Locate the cell with the specified text and output its (X, Y) center coordinate. 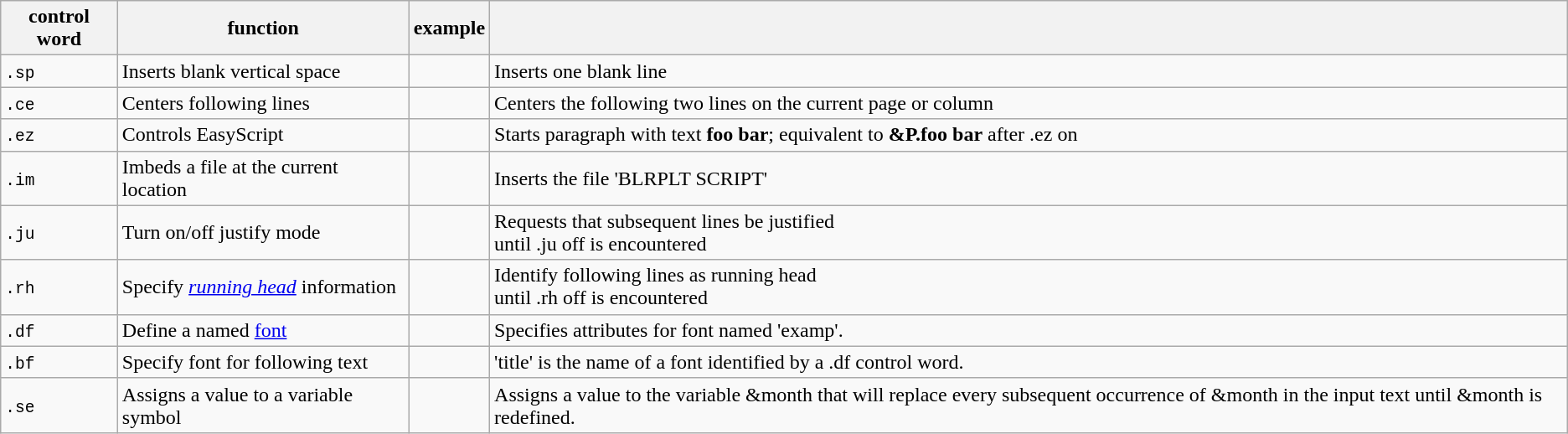
.rh (59, 287)
Inserts blank vertical space (263, 71)
Assigns a value to a variable symbol (263, 406)
example (449, 28)
Turn on/off justify mode (263, 233)
.ez (59, 135)
Starts paragraph with text foo bar; equivalent to &P.foo bar after .ez on (1029, 135)
control word (59, 28)
Centers the following two lines on the current page or column (1029, 103)
'title' is the name of a font identified by a .df control word. (1029, 362)
Define a named font (263, 330)
Controls EasyScript (263, 135)
.df (59, 330)
.bf (59, 362)
Specify running head information (263, 287)
function (263, 28)
Centers following lines (263, 103)
.ju (59, 233)
Requests that subsequent lines be justifieduntil .ju off is encountered (1029, 233)
Assigns a value to the variable &month that will replace every subsequent occurrence of &month in the input text until &month is redefined. (1029, 406)
Specify font for following text (263, 362)
.sp (59, 71)
.se (59, 406)
.ce (59, 103)
Inserts one blank line (1029, 71)
.im (59, 178)
Imbeds a file at the current location (263, 178)
Specifies attributes for font named 'examp'. (1029, 330)
Identify following lines as running headuntil .rh off is encountered (1029, 287)
Inserts the file 'BLRPLT SCRIPT' (1029, 178)
